Capture the cell that displays the provided text and extract its (X, Y) central coordinate. 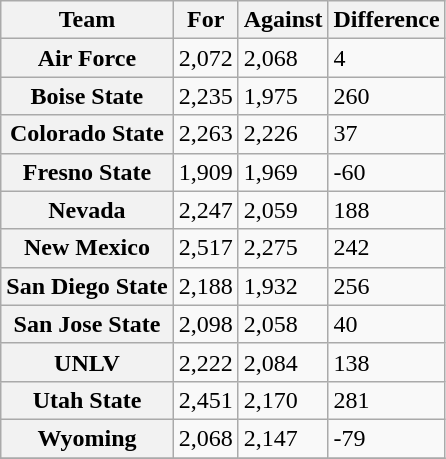
40 (386, 324)
2,517 (206, 248)
2,451 (206, 400)
Fresno State (87, 172)
2,188 (206, 286)
Boise State (87, 96)
37 (386, 134)
2,170 (283, 400)
2,059 (283, 210)
Difference (386, 20)
2,275 (283, 248)
1,975 (283, 96)
Against (283, 20)
2,084 (283, 362)
2,222 (206, 362)
2,247 (206, 210)
4 (386, 58)
260 (386, 96)
Wyoming (87, 438)
UNLV (87, 362)
242 (386, 248)
-79 (386, 438)
138 (386, 362)
Nevada (87, 210)
New Mexico (87, 248)
San Diego State (87, 286)
2,072 (206, 58)
Utah State (87, 400)
Colorado State (87, 134)
1,932 (283, 286)
Team (87, 20)
For (206, 20)
2,263 (206, 134)
256 (386, 286)
1,909 (206, 172)
2,147 (283, 438)
Air Force (87, 58)
188 (386, 210)
1,969 (283, 172)
2,226 (283, 134)
San Jose State (87, 324)
-60 (386, 172)
2,235 (206, 96)
2,058 (283, 324)
2,098 (206, 324)
281 (386, 400)
